Capture the cell that displays the provided text and extract its (X, Y) central coordinate. 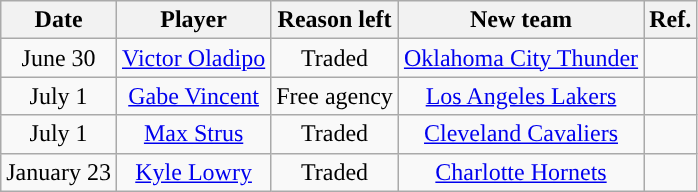
Max Strus (193, 134)
New team (520, 20)
January 23 (59, 172)
June 30 (59, 58)
Cleveland Cavaliers (520, 134)
Gabe Vincent (193, 96)
Victor Oladipo (193, 58)
Los Angeles Lakers (520, 96)
Reason left (335, 20)
Ref. (670, 20)
Oklahoma City Thunder (520, 58)
Kyle Lowry (193, 172)
Charlotte Hornets (520, 172)
Free agency (335, 96)
Date (59, 20)
Player (193, 20)
